Output the (x, y) coordinate of the center of the cell containing the given text.  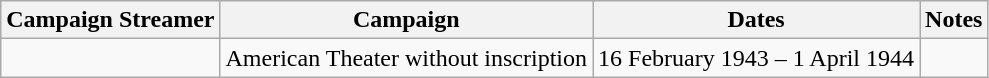
Campaign (406, 20)
Campaign Streamer (110, 20)
Dates (756, 20)
American Theater without inscription (406, 58)
Notes (954, 20)
16 February 1943 – 1 April 1944 (756, 58)
